Capture the cell that displays the provided text and extract its [x, y] central coordinate. 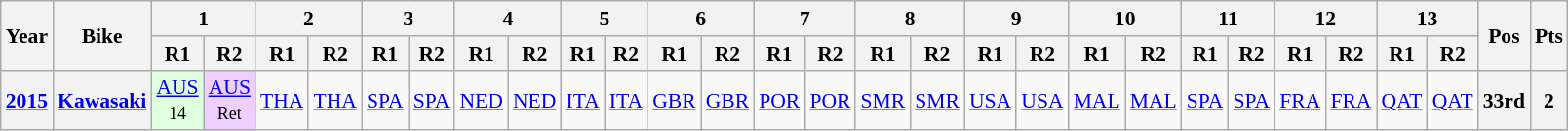
7 [804, 19]
13 [1428, 19]
6 [700, 19]
12 [1325, 19]
11 [1229, 19]
AUSRet [230, 100]
33rd [1504, 100]
4 [507, 19]
3 [408, 19]
5 [605, 19]
Year [27, 35]
Pos [1504, 35]
8 [909, 19]
Bike [101, 35]
Kawasaki [101, 100]
10 [1125, 19]
1 [203, 19]
AUS14 [177, 100]
9 [1016, 19]
Pts [1548, 35]
2015 [27, 100]
